Pinpoint the cell where the given text exists, returning its [X, Y] midpoint coordinate. 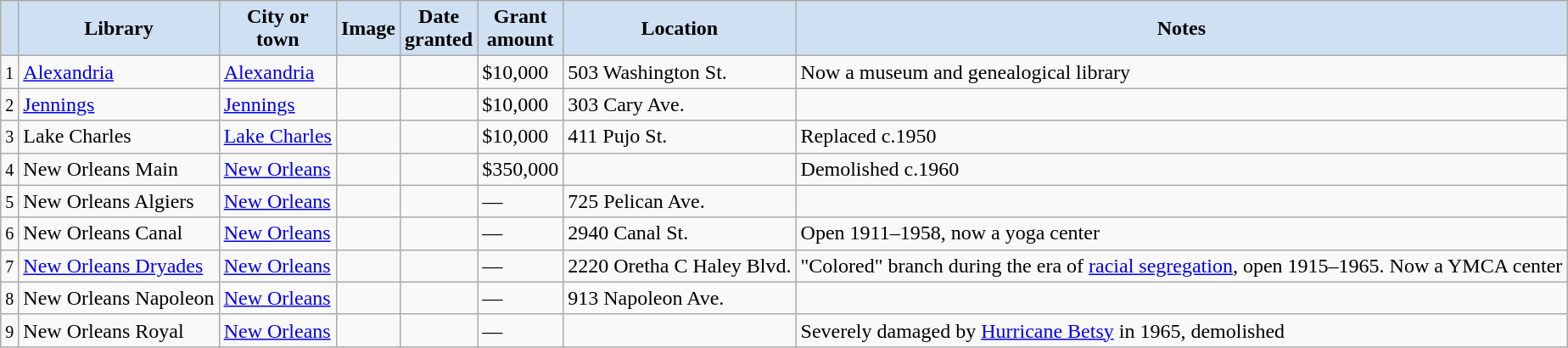
Image [368, 29]
Library [119, 29]
2220 Oretha C Haley Blvd. [680, 266]
Location [680, 29]
2940 Canal St. [680, 233]
Now a museum and genealogical library [1181, 72]
9 [10, 330]
City ortown [277, 29]
303 Cary Ave. [680, 104]
New Orleans Dryades [119, 266]
725 Pelican Ave. [680, 201]
913 Napoleon Ave. [680, 298]
Dategranted [440, 29]
Replaced c.1950 [1181, 137]
$350,000 [521, 169]
Severely damaged by Hurricane Betsy in 1965, demolished [1181, 330]
New Orleans Napoleon [119, 298]
Grantamount [521, 29]
New Orleans Royal [119, 330]
7 [10, 266]
1 [10, 72]
"Colored" branch during the era of racial segregation, open 1915–1965. Now a YMCA center [1181, 266]
Notes [1181, 29]
6 [10, 233]
2 [10, 104]
Open 1911–1958, now a yoga center [1181, 233]
503 Washington St. [680, 72]
New Orleans Main [119, 169]
New Orleans Algiers [119, 201]
8 [10, 298]
3 [10, 137]
411 Pujo St. [680, 137]
5 [10, 201]
4 [10, 169]
New Orleans Canal [119, 233]
Demolished c.1960 [1181, 169]
